Locate the cell with the specified text and output its [x, y] center coordinate. 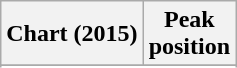
Chart (2015) [72, 34]
Peak position [189, 34]
